Determine the (x, y) coordinate at the center of the cell enclosing the given text.  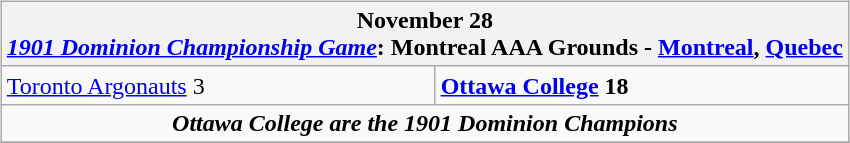
Ottawa College 18 (642, 85)
Ottawa College are the 1901 Dominion Champions (424, 123)
November 281901 Dominion Championship Game: Montreal AAA Grounds - Montreal, Quebec (424, 34)
Toronto Argonauts 3 (218, 85)
